Return (X, Y) of the center of cell containing provided text 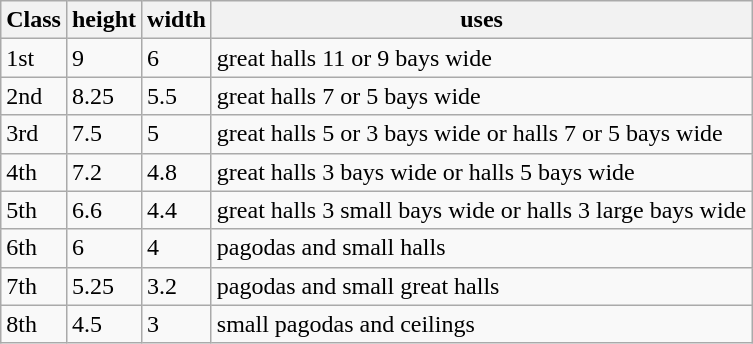
4th (34, 172)
5.25 (104, 286)
4.5 (104, 324)
great halls 5 or 3 bays wide or halls 7 or 5 bays wide (481, 134)
2nd (34, 96)
width (177, 20)
great halls 11 or 9 bays wide (481, 58)
3 (177, 324)
great halls 7 or 5 bays wide (481, 96)
4.4 (177, 210)
4.8 (177, 172)
3rd (34, 134)
6th (34, 248)
5.5 (177, 96)
9 (104, 58)
height (104, 20)
great halls 3 small bays wide or halls 3 large bays wide (481, 210)
pagodas and small halls (481, 248)
great halls 3 bays wide or halls 5 bays wide (481, 172)
pagodas and small great halls (481, 286)
5 (177, 134)
7th (34, 286)
1st (34, 58)
6.6 (104, 210)
4 (177, 248)
5th (34, 210)
small pagodas and ceilings (481, 324)
3.2 (177, 286)
8th (34, 324)
8.25 (104, 96)
uses (481, 20)
7.2 (104, 172)
7.5 (104, 134)
Class (34, 20)
